Determine the [x, y] coordinate at the center of the cell enclosing the given text.  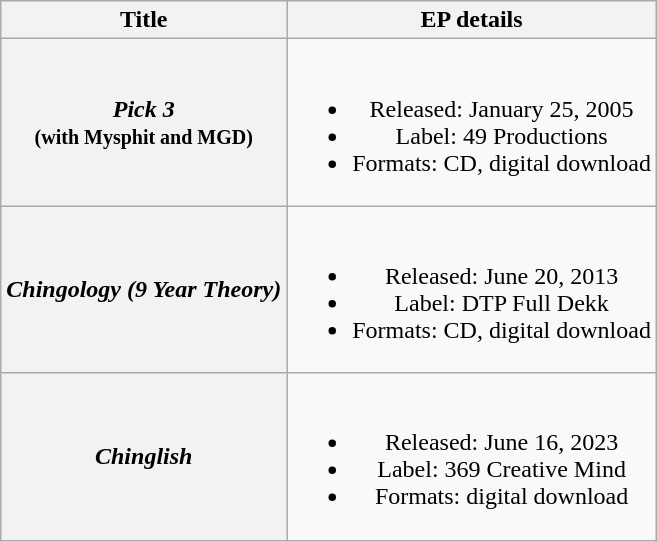
EP details [472, 20]
Released: June 20, 2013Label: DTP Full DekkFormats: CD, digital download [472, 290]
Title [144, 20]
Chingology (9 Year Theory) [144, 290]
Chinglish [144, 456]
Pick 3 (with Mysphit and MGD) [144, 122]
Released: June 16, 2023Label: 369 Creative MindFormats: digital download [472, 456]
Released: January 25, 2005Label: 49 ProductionsFormats: CD, digital download [472, 122]
